Pinpoint the cell where the given text exists, returning its (X, Y) midpoint coordinate. 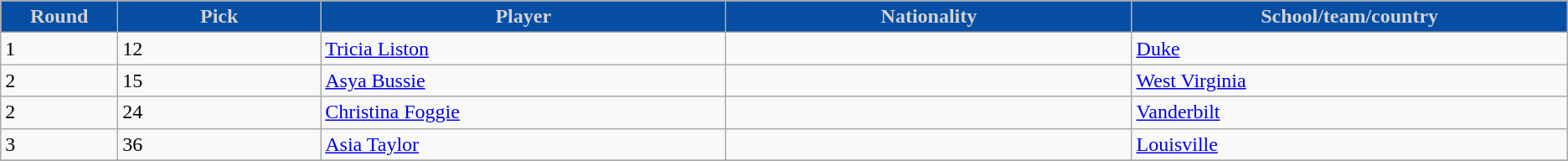
Vanderbilt (1349, 112)
36 (219, 144)
Asia Taylor (524, 144)
Player (524, 17)
Duke (1349, 49)
School/team/country (1349, 17)
24 (219, 112)
Christina Foggie (524, 112)
Nationality (929, 17)
Tricia Liston (524, 49)
Asya Bussie (524, 80)
West Virginia (1349, 80)
1 (59, 49)
Round (59, 17)
3 (59, 144)
Pick (219, 17)
Louisville (1349, 144)
12 (219, 49)
15 (219, 80)
